Search for the cell housing the specified text and yield its (x, y) center coordinate. 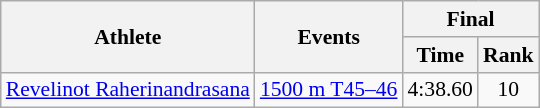
10 (508, 90)
Time (440, 55)
1500 m T45–46 (329, 90)
Events (329, 36)
Revelinot Raherinandrasana (128, 90)
Rank (508, 55)
Athlete (128, 36)
4:38.60 (440, 90)
Final (470, 19)
